Search for the cell housing the specified text and yield its (x, y) center coordinate. 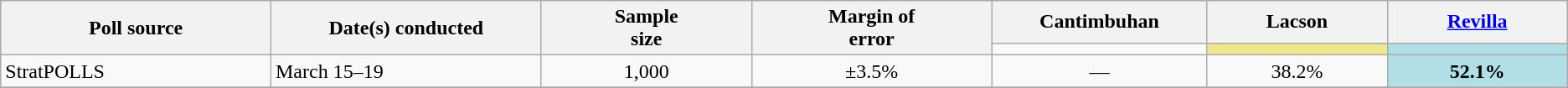
Samplesize (647, 28)
38.2% (1297, 71)
1,000 (647, 71)
Poll source (136, 28)
Lacson (1297, 22)
Date(s) conducted (405, 28)
— (1099, 71)
Margin oferror (871, 28)
March 15–19 (405, 71)
52.1% (1478, 71)
Revilla (1478, 22)
±3.5% (871, 71)
StratPOLLS (136, 71)
Cantimbuhan (1099, 22)
